Capture the cell that displays the provided text and extract its (x, y) central coordinate. 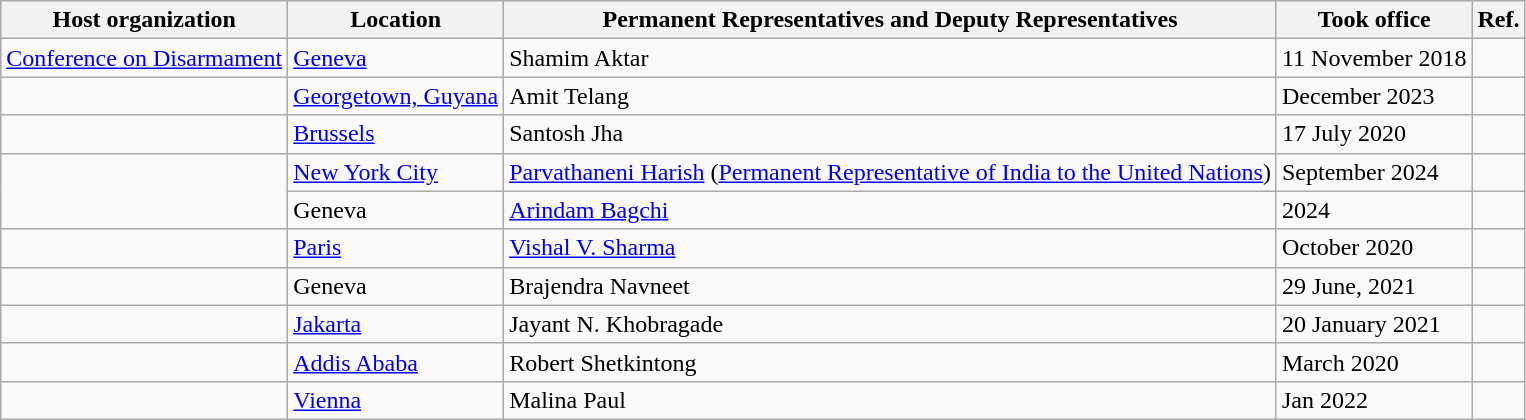
Host organization (144, 20)
Santosh Jha (890, 134)
Permanent Representatives and Deputy Representatives (890, 20)
Malina Paul (890, 400)
Brajendra Navneet (890, 286)
December 2023 (1374, 96)
Addis Ababa (396, 362)
17 July 2020 (1374, 134)
Amit Telang (890, 96)
Jayant N. Khobragade (890, 324)
20 January 2021 (1374, 324)
Took office (1374, 20)
Robert Shetkintong (890, 362)
Jan 2022 (1374, 400)
Ref. (1498, 20)
Brussels (396, 134)
Paris (396, 248)
2024 (1374, 210)
Shamim Aktar (890, 58)
New York City (396, 172)
Location (396, 20)
Arindam Bagchi (890, 210)
Parvathaneni Harish (Permanent Representative of India to the United Nations) (890, 172)
Conference on Disarmament (144, 58)
September 2024 (1374, 172)
Vienna (396, 400)
Jakarta (396, 324)
Georgetown, Guyana (396, 96)
October 2020 (1374, 248)
Vishal V. Sharma (890, 248)
March 2020 (1374, 362)
29 June, 2021 (1374, 286)
11 November 2018 (1374, 58)
